Scan for the cell matching the given text and deliver its [X, Y] coordinate at center. 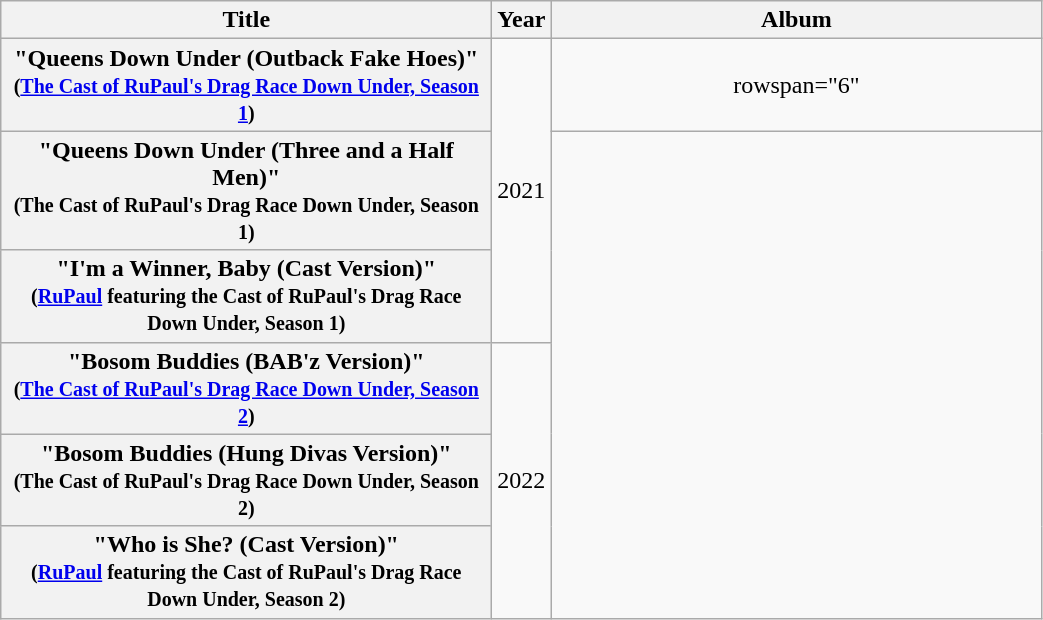
rowspan="6" [796, 85]
2021 [522, 190]
Album [796, 20]
"I'm a Winner, Baby (Cast Version)"(RuPaul featuring the Cast of RuPaul's Drag Race Down Under, Season 1) [246, 296]
"Bosom Buddies (BAB'z Version)"(The Cast of RuPaul's Drag Race Down Under, Season 2) [246, 388]
Year [522, 20]
Title [246, 20]
2022 [522, 480]
"Queens Down Under (Three and a Half Men)"(The Cast of RuPaul's Drag Race Down Under, Season 1) [246, 190]
"Queens Down Under (Outback Fake Hoes)"(The Cast of RuPaul's Drag Race Down Under, Season 1) [246, 85]
"Who is She? (Cast Version)"(RuPaul featuring the Cast of RuPaul's Drag Race Down Under, Season 2) [246, 572]
"Bosom Buddies (Hung Divas Version)"(The Cast of RuPaul's Drag Race Down Under, Season 2) [246, 480]
